From the cell containing the given text, extract its center point as (X, Y) coordinate. 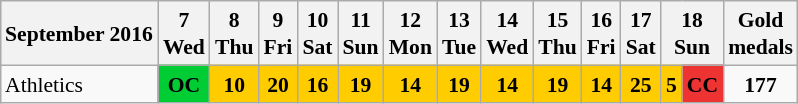
11Sun (361, 33)
10 (234, 84)
18Sun (692, 33)
12Mon (410, 33)
16 (317, 84)
16Fri (602, 33)
17Sat (641, 33)
7Wed (184, 33)
OC (184, 84)
5 (672, 84)
15Thu (558, 33)
20 (278, 84)
Athletics (79, 84)
177 (760, 84)
10Sat (317, 33)
13Tue (459, 33)
8Thu (234, 33)
14Wed (507, 33)
September 2016 (79, 33)
9Fri (278, 33)
25 (641, 84)
Goldmedals (760, 33)
CC (702, 84)
